Scan for the cell matching the given text and deliver its [X, Y] coordinate at center. 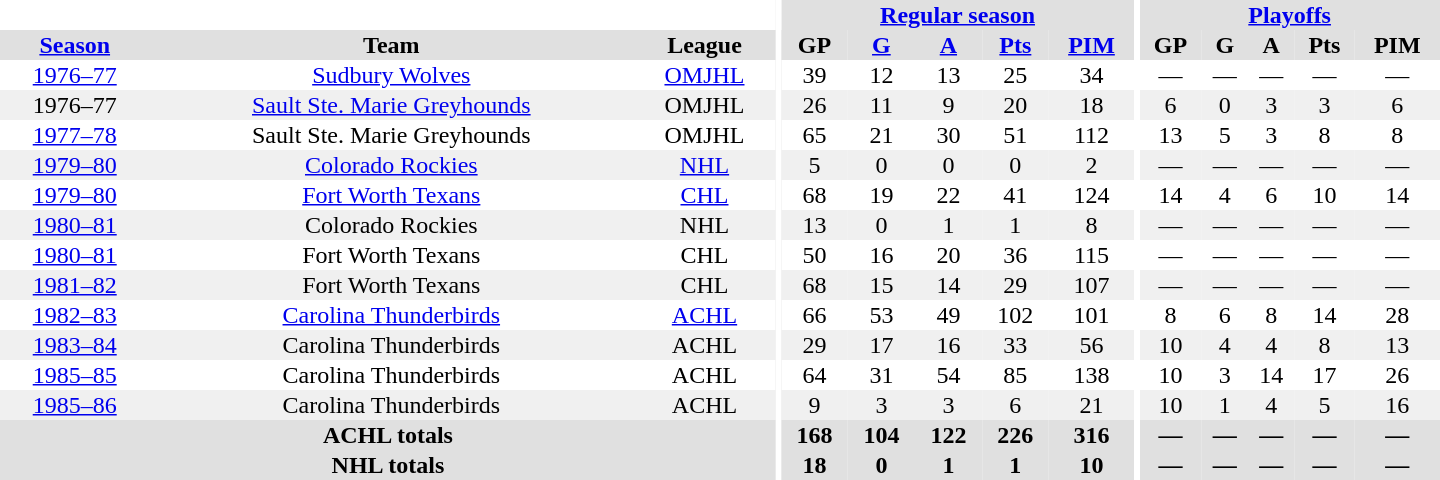
1981–82 [74, 285]
107 [1092, 285]
53 [882, 315]
1983–84 [74, 345]
11 [882, 105]
50 [814, 255]
Team [391, 45]
85 [1016, 375]
115 [1092, 255]
112 [1092, 135]
124 [1092, 195]
34 [1092, 75]
49 [948, 315]
25 [1016, 75]
Playoffs [1290, 15]
65 [814, 135]
31 [882, 375]
30 [948, 135]
33 [1016, 345]
1977–78 [74, 135]
28 [1397, 315]
36 [1016, 255]
41 [1016, 195]
39 [814, 75]
226 [1016, 435]
19 [882, 195]
22 [948, 195]
138 [1092, 375]
122 [948, 435]
101 [1092, 315]
1985–85 [74, 375]
66 [814, 315]
Regular season [958, 15]
2 [1092, 165]
League [704, 45]
NHL totals [388, 465]
56 [1092, 345]
1985–86 [74, 405]
316 [1092, 435]
104 [882, 435]
64 [814, 375]
12 [882, 75]
168 [814, 435]
Season [74, 45]
1982–83 [74, 315]
ACHL totals [388, 435]
51 [1016, 135]
102 [1016, 315]
54 [948, 375]
15 [882, 285]
Sudbury Wolves [391, 75]
